Detect which cell encompasses the target text, then output its (X, Y) center coordinate. 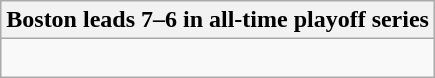
Boston leads 7–6 in all-time playoff series (218, 20)
